From the cell containing the given text, extract its center point as (X, Y) coordinate. 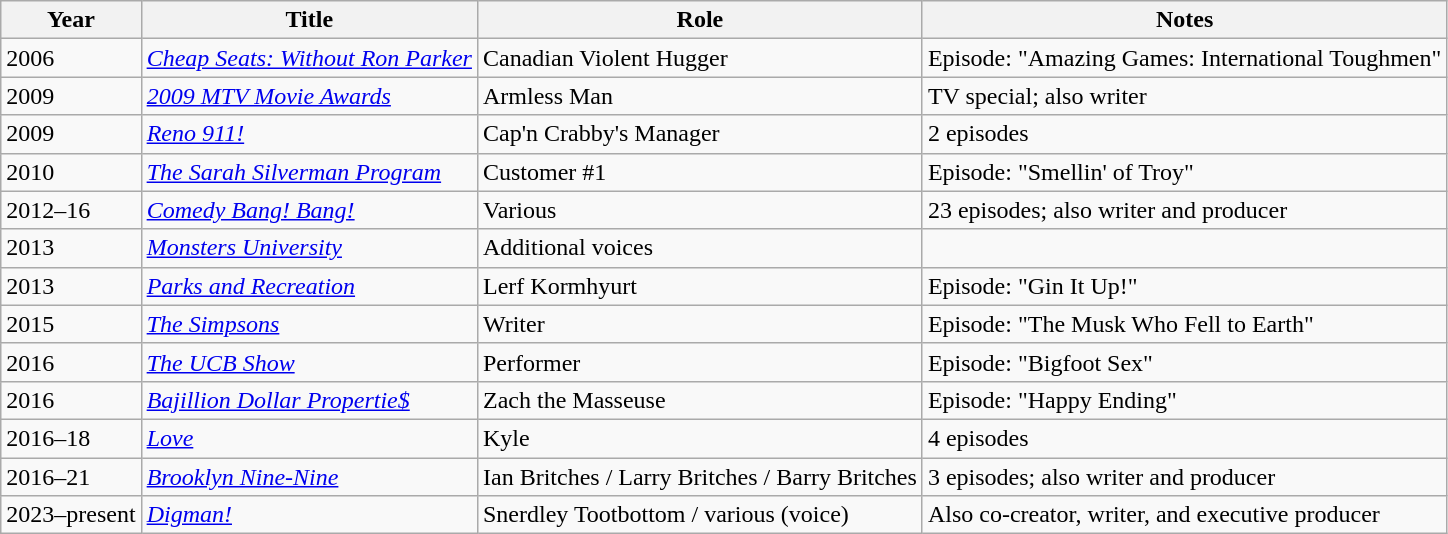
2023–present (71, 515)
Episode: "Smellin' of Troy" (1184, 172)
Title (309, 20)
Monsters University (309, 248)
2016–21 (71, 477)
3 episodes; also writer and producer (1184, 477)
TV special; also writer (1184, 96)
Armless Man (700, 96)
23 episodes; also writer and producer (1184, 210)
Digman! (309, 515)
2 episodes (1184, 134)
Zach the Masseuse (700, 400)
The Sarah Silverman Program (309, 172)
Notes (1184, 20)
Role (700, 20)
Year (71, 20)
Canadian Violent Hugger (700, 58)
Kyle (700, 438)
Cap'n Crabby's Manager (700, 134)
Also co-creator, writer, and executive producer (1184, 515)
Comedy Bang! Bang! (309, 210)
Writer (700, 324)
Snerdley Tootbottom / various (voice) (700, 515)
The Simpsons (309, 324)
Episode: "The Musk Who Fell to Earth" (1184, 324)
2009 MTV Movie Awards (309, 96)
Love (309, 438)
2016–18 (71, 438)
2006 (71, 58)
Ian Britches / Larry Britches / Barry Britches (700, 477)
The UCB Show (309, 362)
Bajillion Dollar Propertie$ (309, 400)
Additional voices (700, 248)
2010 (71, 172)
Customer #1 (700, 172)
Episode: "Bigfoot Sex" (1184, 362)
Episode: "Amazing Games: International Toughmen" (1184, 58)
2012–16 (71, 210)
Episode: "Gin It Up!" (1184, 286)
Reno 911! (309, 134)
Episode: "Happy Ending" (1184, 400)
Lerf Kormhyurt (700, 286)
Performer (700, 362)
Brooklyn Nine-Nine (309, 477)
4 episodes (1184, 438)
Parks and Recreation (309, 286)
Cheap Seats: Without Ron Parker (309, 58)
2015 (71, 324)
Various (700, 210)
